Find where the given text appears and provide that cell's center as [x, y] coordinate. 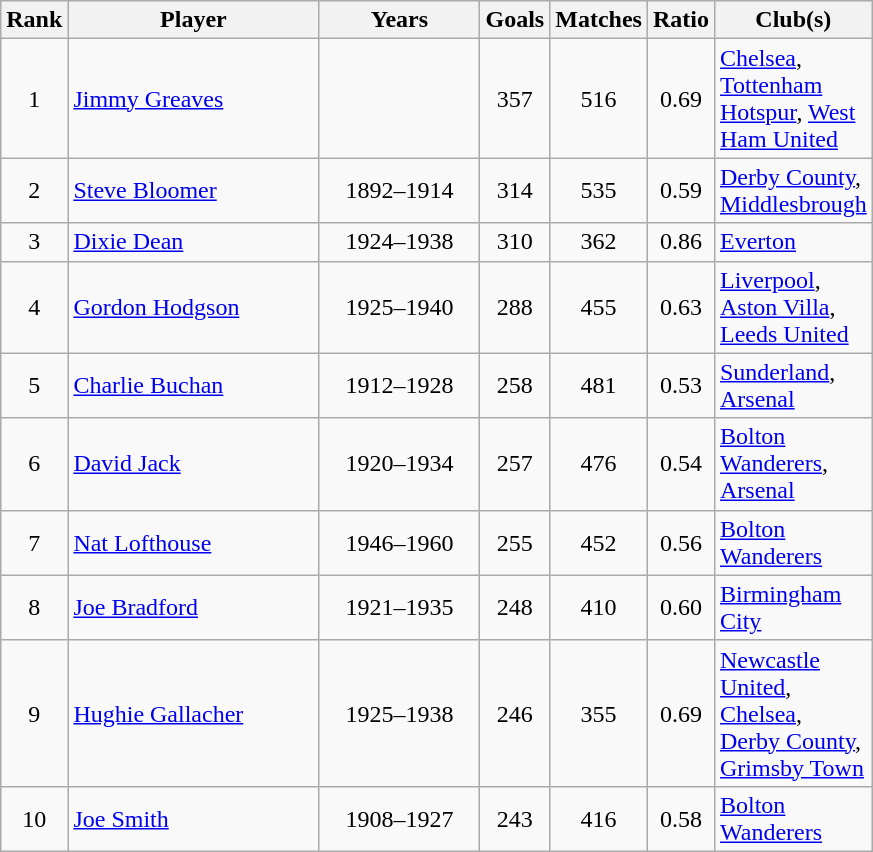
0.58 [680, 818]
476 [599, 464]
Newcastle United, Chelsea, Derby County, Grimsby Town [793, 713]
Dixie Dean [194, 242]
0.56 [680, 542]
455 [599, 307]
Bolton Wanderers, Arsenal [793, 464]
9 [34, 713]
4 [34, 307]
Charlie Buchan [194, 386]
2 [34, 190]
1 [34, 98]
1912–1928 [400, 386]
416 [599, 818]
Hughie Gallacher [194, 713]
314 [515, 190]
David Jack [194, 464]
355 [599, 713]
Liverpool, Aston Villa, Leeds United [793, 307]
452 [599, 542]
288 [515, 307]
Jimmy Greaves [194, 98]
535 [599, 190]
7 [34, 542]
Steve Bloomer [194, 190]
5 [34, 386]
Matches [599, 20]
Gordon Hodgson [194, 307]
3 [34, 242]
310 [515, 242]
246 [515, 713]
516 [599, 98]
8 [34, 608]
Years [400, 20]
1925–1940 [400, 307]
Joe Smith [194, 818]
0.59 [680, 190]
Ratio [680, 20]
243 [515, 818]
0.63 [680, 307]
0.86 [680, 242]
362 [599, 242]
Joe Bradford [194, 608]
Nat Lofthouse [194, 542]
357 [515, 98]
Birmingham City [793, 608]
6 [34, 464]
1921–1935 [400, 608]
258 [515, 386]
0.54 [680, 464]
248 [515, 608]
1920–1934 [400, 464]
Derby County, Middlesbrough [793, 190]
481 [599, 386]
0.60 [680, 608]
1946–1960 [400, 542]
0.53 [680, 386]
10 [34, 818]
Player [194, 20]
Rank [34, 20]
1892–1914 [400, 190]
1908–1927 [400, 818]
257 [515, 464]
Everton [793, 242]
1925–1938 [400, 713]
Chelsea, Tottenham Hotspur, West Ham United [793, 98]
Club(s) [793, 20]
1924–1938 [400, 242]
255 [515, 542]
410 [599, 608]
Goals [515, 20]
Sunderland, Arsenal [793, 386]
